Return the [x, y] coordinate for the center point of the cell that contains the specified text.  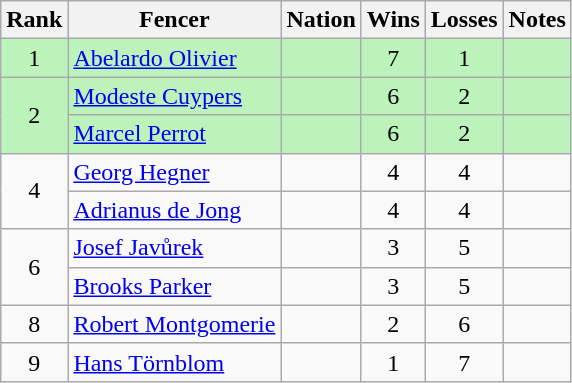
Nation [321, 20]
Brooks Parker [174, 286]
Fencer [174, 20]
Georg Hegner [174, 172]
Hans Törnblom [174, 362]
Adrianus de Jong [174, 210]
Modeste Cuypers [174, 96]
Josef Javůrek [174, 248]
Losses [464, 20]
9 [34, 362]
Robert Montgomerie [174, 324]
8 [34, 324]
Marcel Perrot [174, 134]
Abelardo Olivier [174, 58]
Rank [34, 20]
Wins [393, 20]
Notes [537, 20]
